Return the [X, Y] coordinate for the center point of the cell that contains the specified text.  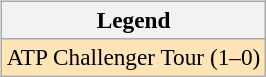
Legend [133, 20]
ATP Challenger Tour (1–0) [133, 57]
